From the cell containing the given text, extract its center point as (x, y) coordinate. 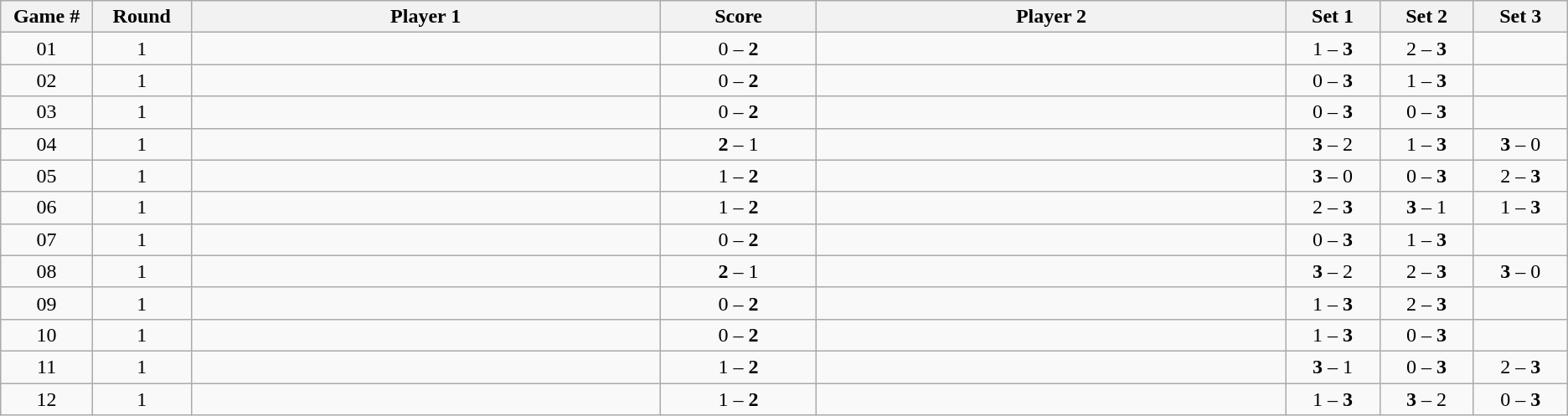
Set 3 (1520, 17)
Round (142, 17)
10 (47, 335)
09 (47, 303)
12 (47, 399)
Game # (47, 17)
02 (47, 80)
Set 1 (1333, 17)
06 (47, 208)
05 (47, 176)
Score (739, 17)
03 (47, 112)
Set 2 (1426, 17)
04 (47, 144)
08 (47, 271)
07 (47, 239)
01 (47, 49)
Player 2 (1051, 17)
Player 1 (426, 17)
11 (47, 367)
